Provide the [X, Y] coordinate of the cell's center where the given text is located.  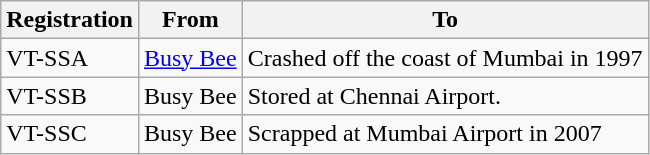
VT-SSB [70, 96]
VT-SSC [70, 134]
To [445, 20]
Registration [70, 20]
Scrapped at Mumbai Airport in 2007 [445, 134]
VT-SSA [70, 58]
From [190, 20]
Crashed off the coast of Mumbai in 1997 [445, 58]
Stored at Chennai Airport. [445, 96]
